Locate the cell with the specified text and output its (X, Y) center coordinate. 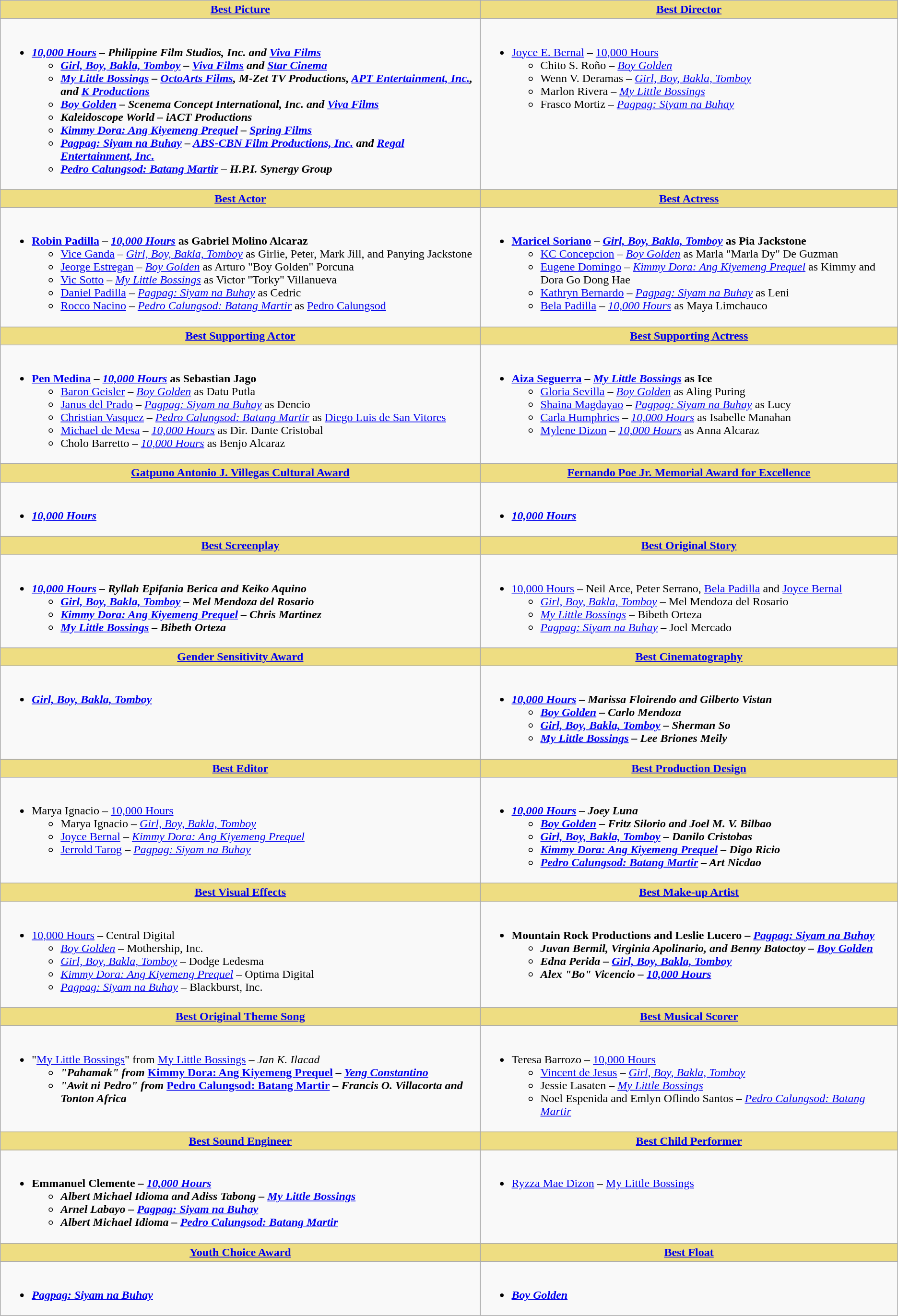
Best Cinematography (689, 657)
Best Picture (240, 10)
Best Make-up Artist (689, 893)
Best Original Story (689, 545)
Best Musical Scorer (689, 1017)
Best Visual Effects (240, 893)
Youth Choice Award (240, 1252)
Pagpag: Siyam na Buhay (240, 1288)
Best Supporting Actress (689, 336)
Gatpuno Antonio J. Villegas Cultural Award (240, 473)
Fernando Poe Jr. Memorial Award for Excellence (689, 473)
Best Float (689, 1252)
Best Screenplay (240, 545)
Best Original Theme Song (240, 1017)
Best Supporting Actor (240, 336)
Best Editor (240, 768)
Gender Sensitivity Award (240, 657)
Best Child Performer (689, 1141)
Girl, Boy, Bakla, Tomboy (240, 712)
Boy Golden (689, 1288)
Best Actress (689, 199)
Ryzza Mae Dizon – My Little Bossings (689, 1197)
Best Director (689, 10)
Best Sound Engineer (240, 1141)
Best Production Design (689, 768)
Best Actor (240, 199)
